Detect which cell encompasses the target text, then output its [X, Y] center coordinate. 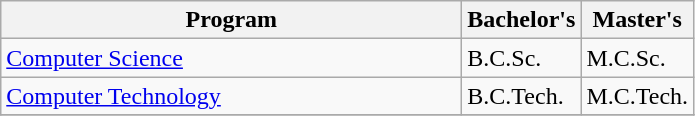
Computer Science [232, 58]
M.C.Tech. [638, 96]
Program [232, 20]
B.C.Sc. [522, 58]
M.C.Sc. [638, 58]
Computer Technology [232, 96]
B.C.Tech. [522, 96]
Bachelor's [522, 20]
Master's [638, 20]
